Return [X, Y] of the center of cell containing provided text 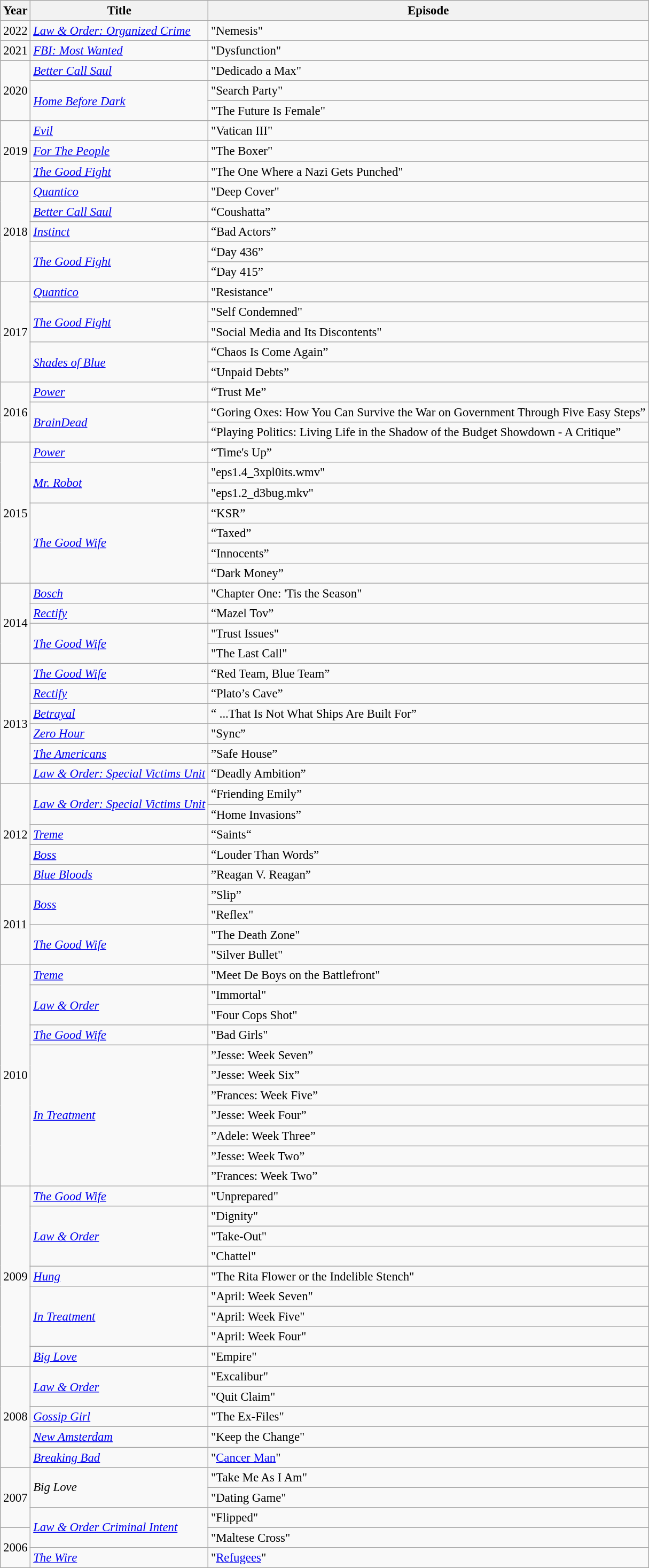
2015 [15, 513]
”Slip” [428, 895]
"April: Week Five" [428, 1317]
"Excalibur" [428, 1377]
“Plato’s Cave” [428, 694]
"Bad Girls" [428, 1035]
“ ...That Is Not What Ships Are Built For” [428, 714]
“Innocents” [428, 553]
2008 [15, 1417]
"Maltese Cross" [428, 1538]
The Americans [120, 754]
"Search Party" [428, 91]
Home Before Dark [120, 100]
"Deep Cover" [428, 191]
"The One Where a Nazi Gets Punched" [428, 172]
2006 [15, 1548]
“Day 436” [428, 252]
“Mazel Tov” [428, 614]
"Self Condemned" [428, 312]
"Sync” [428, 734]
“Dark Money” [428, 573]
"Refugees" [428, 1558]
“Red Team, Blue Team” [428, 674]
"The Last Call" [428, 654]
“Time's Up” [428, 453]
"Take-Out" [428, 1236]
Mr. Robot [120, 483]
2022 [15, 31]
”Safe House” [428, 754]
"Resistance" [428, 292]
"Quit Claim" [428, 1397]
”Frances: Week Five” [428, 1096]
”Jesse: Week Four” [428, 1116]
"Take Me As I Am" [428, 1477]
“Home Invasions” [428, 814]
"Immortal" [428, 995]
2017 [15, 332]
Episode [428, 11]
"Cancer Man" [428, 1457]
”Reagan V. Reagan” [428, 874]
"Meet De Boys on the Battlefront" [428, 975]
Betrayal [120, 714]
Blue Bloods [120, 874]
"Dedicado a Max" [428, 71]
"The Boxer" [428, 151]
”Frances: Week Two” [428, 1176]
2016 [15, 413]
BrainDead [120, 422]
2018 [15, 231]
"Social Media and Its Discontents" [428, 332]
“Friending Emily” [428, 794]
Law & Order: Organized Crime [120, 31]
2019 [15, 151]
The Wire [120, 1558]
"Dysfunction" [428, 51]
"Vatican III" [428, 131]
"Chapter One: 'Tis the Season" [428, 593]
2013 [15, 724]
Shades of Blue [120, 362]
"The Future Is Female" [428, 111]
"Chattel" [428, 1256]
"The Ex-Files" [428, 1417]
"Trust Issues" [428, 633]
”Jesse: Week Seven” [428, 1055]
Title [120, 11]
“Louder Than Words” [428, 855]
2010 [15, 1075]
“Goring Oxes: How You Can Survive the War on Government Through Five Easy Steps” [428, 413]
2014 [15, 623]
FBI: Most Wanted [120, 51]
"Unprepared" [428, 1196]
Hung [120, 1276]
Zero Hour [120, 734]
"The Death Zone" [428, 935]
“Deadly Ambition” [428, 774]
"Keep the Change" [428, 1437]
“Saints“ [428, 834]
2021 [15, 51]
“Trust Me” [428, 392]
Evil [120, 131]
"Dignity" [428, 1216]
“Taxed” [428, 533]
"The Rita Flower or the Indelible Stench" [428, 1276]
2020 [15, 91]
New Amsterdam [120, 1437]
"Reflex" [428, 915]
"Dating Game" [428, 1497]
"eps1.2_d3bug.mkv" [428, 493]
"eps1.4_3xpl0its.wmv" [428, 473]
“Unpaid Debts” [428, 372]
“KSR” [428, 513]
Instinct [120, 231]
Bosch [120, 593]
“Bad Actors” [428, 231]
"Silver Bullet" [428, 955]
Law & Order Criminal Intent [120, 1527]
”Jesse: Week Two” [428, 1156]
“Playing Politics: Living Life in the Shadow of the Budget Showdown - A Critique” [428, 432]
Gossip Girl [120, 1417]
Breaking Bad [120, 1457]
"Empire" [428, 1357]
2007 [15, 1497]
”Adele: Week Three” [428, 1136]
Year [15, 11]
"April: Week Seven" [428, 1297]
For The People [120, 151]
"Nemesis" [428, 31]
"April: Week Four" [428, 1337]
2012 [15, 834]
“Coushatta” [428, 212]
"Four Cops Shot" [428, 1015]
2009 [15, 1276]
“Chaos Is Come Again” [428, 352]
“Day 415” [428, 272]
"Flipped" [428, 1517]
”Jesse: Week Six” [428, 1075]
2011 [15, 925]
